From the cell containing the given text, extract its center point as [X, Y] coordinate. 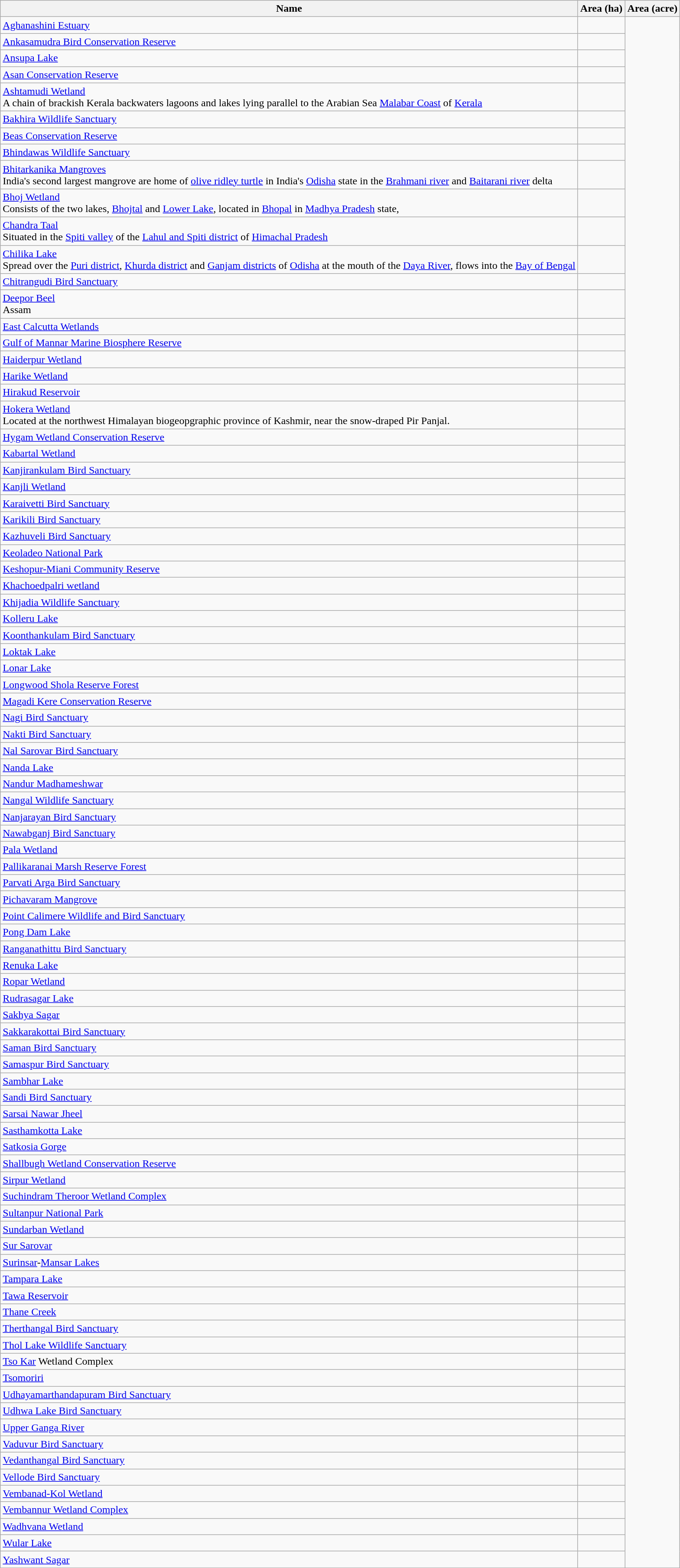
Sirpur Wetland [290, 1180]
Khachoedpalri wetland [290, 586]
Wular Lake [290, 1543]
Bakhira Wildlife Sanctuary [290, 119]
East Calcutta Wetlands [290, 327]
Vedanthangal Bird Sanctuary [290, 1460]
Sarsai Nawar Jheel [290, 1114]
Nanjarayan Bird Sanctuary [290, 817]
Chitrangudi Bird Sanctuary [290, 282]
Tawa Reservoir [290, 1295]
Pala Wetland [290, 850]
Ranganathittu Bird Sanctuary [290, 949]
Kolleru Lake [290, 619]
Vellode Bird Sanctuary [290, 1477]
Hirakud Reservoir [290, 392]
Pong Dam Lake [290, 932]
Ashtamudi Wetland A chain of brackish Kerala backwaters lagoons and lakes lying parallel to the Arabian Sea Malabar Coast of Kerala [290, 97]
Samaspur Bird Sanctuary [290, 1064]
Ansupa Lake [290, 58]
Area (acre) [653, 9]
Wadhvana Wetland [290, 1526]
Tsomoriri [290, 1378]
Beas Conservation Reserve [290, 136]
Yashwant Sagar [290, 1559]
Kazhuveli Bird Sanctuary [290, 536]
Nawabganj Bird Sanctuary [290, 833]
Kabartal Wetland [290, 454]
Udhwa Lake Bird Sanctuary [290, 1411]
Satkosia Gorge [290, 1147]
Gulf of Mannar Marine Biosphere Reserve [290, 343]
Nakti Bird Sanctuary [290, 734]
Sandi Bird Sanctuary [290, 1098]
Sultanpur National Park [290, 1213]
Point Calimere Wildlife and Bird Sanctuary [290, 916]
Udhayamarthandapuram Bird Sanctuary [290, 1395]
Lonar Lake [290, 668]
Keoladeo National Park [290, 553]
Surinsar-Mansar Lakes [290, 1262]
Bhindawas Wildlife Sanctuary [290, 152]
Parvati Arga Bird Sanctuary [290, 883]
Kanjli Wetland [290, 487]
Rudrasagar Lake [290, 998]
Suchindram Theroor Wetland Complex [290, 1196]
Area (ha) [602, 9]
Tampara Lake [290, 1279]
Keshopur-Miani Community Reserve [290, 569]
Longwood Shola Reserve Forest [290, 685]
Chandra Taal Situated in the Spiti valley of the Lahul and Spiti district of Himachal Pradesh [290, 231]
Nal Sarovar Bird Sanctuary [290, 751]
Vembannur Wetland Complex [290, 1510]
Sambhar Lake [290, 1081]
Sur Sarovar [290, 1246]
Shallbugh Wetland Conservation Reserve [290, 1163]
Nandur Madhameshwar [290, 784]
Asan Conservation Reserve [290, 75]
Vembanad-Kol Wetland [290, 1493]
Ankasamudra Bird Conservation Reserve [290, 42]
Sakhya Sagar [290, 1015]
Pallikaranai Marsh Reserve Forest [290, 866]
Sakkarakottai Bird Sanctuary [290, 1031]
Nagi Bird Sanctuary [290, 718]
Therthangal Bird Sanctuary [290, 1328]
Name [290, 9]
Sasthamkotta Lake [290, 1130]
Bhoj Wetland Consists of the two lakes, Bhojtal and Lower Lake, located in Bhopal in Madhya Pradesh state, [290, 203]
Hygam Wetland Conservation Reserve [290, 437]
Nangal Wildlife Sanctuary [290, 800]
Pichavaram Mangrove [290, 899]
Vaduvur Bird Sanctuary [290, 1444]
Khijadia Wildlife Sanctuary [290, 602]
Thane Creek [290, 1312]
Haiderpur Wetland [290, 359]
Koonthankulam Bird Sanctuary [290, 635]
Kanjirankulam Bird Sanctuary [290, 470]
Harike Wetland [290, 376]
Karaivetti Bird Sanctuary [290, 503]
Tso Kar Wetland Complex [290, 1362]
Magadi Kere Conservation Reserve [290, 701]
Deepor Beel Assam [290, 304]
Ropar Wetland [290, 982]
Thol Lake Wildlife Sanctuary [290, 1345]
Loktak Lake [290, 652]
Sundarban Wetland [290, 1229]
Saman Bird Sanctuary [290, 1048]
Renuka Lake [290, 965]
Karikili Bird Sanctuary [290, 519]
Upper Ganga River [290, 1428]
Aghanashini Estuary [290, 25]
Hokera Wetland Located at the northwest Himalayan biogeopgraphic province of Kashmir, near the snow-draped Pir Panjal. [290, 415]
Nanda Lake [290, 767]
